Search for the cell housing the specified text and yield its (x, y) center coordinate. 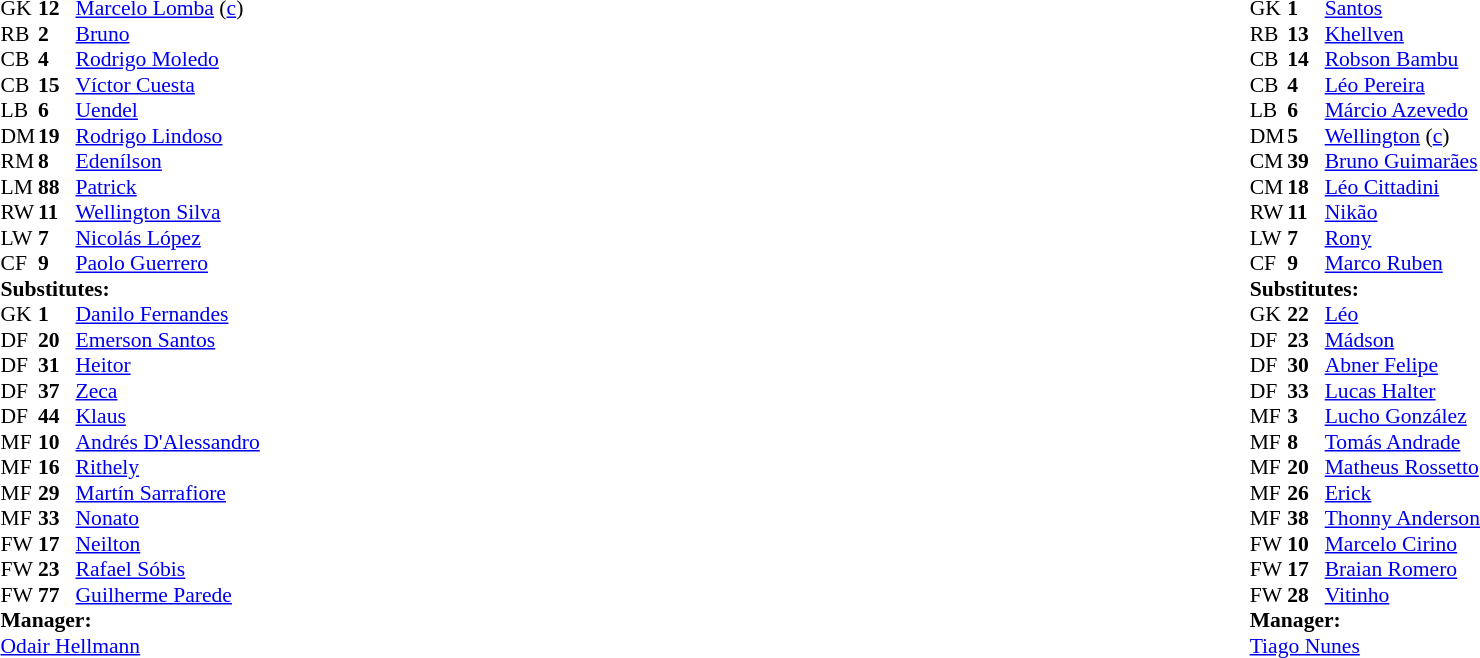
Robson Bambu (1402, 59)
Emerson Santos (168, 340)
Lucas Halter (1402, 391)
Uendel (168, 111)
Wellington Silva (168, 213)
Rodrigo Moledo (168, 59)
Andrés D'Alessandro (168, 442)
37 (57, 391)
Matheus Rossetto (1402, 467)
5 (1306, 136)
29 (57, 493)
Nicolás López (168, 238)
28 (1306, 595)
Zeca (168, 391)
Khellven (1402, 34)
Paolo Guerrero (168, 263)
Marco Ruben (1402, 263)
30 (1306, 365)
Neilton (168, 544)
Léo Cittadini (1402, 187)
Tomás Andrade (1402, 442)
Vitinho (1402, 595)
Léo Pereira (1402, 85)
Bruno Guimarães (1402, 161)
38 (1306, 519)
44 (57, 417)
Martín Sarrafiore (168, 493)
22 (1306, 315)
Marcelo Cirino (1402, 544)
18 (1306, 187)
Bruno (168, 34)
Rodrigo Lindoso (168, 136)
77 (57, 595)
Guilherme Parede (168, 595)
31 (57, 365)
Nikão (1402, 213)
Thonny Anderson (1402, 519)
2 (57, 34)
15 (57, 85)
Rony (1402, 238)
Erick (1402, 493)
3 (1306, 417)
88 (57, 187)
26 (1306, 493)
Mádson (1402, 340)
Lucho González (1402, 417)
Léo (1402, 315)
Víctor Cuesta (168, 85)
16 (57, 467)
LM (19, 187)
Danilo Fernandes (168, 315)
Rithely (168, 467)
14 (1306, 59)
Heitor (168, 365)
Edenílson (168, 161)
39 (1306, 161)
Klaus (168, 417)
Abner Felipe (1402, 365)
Wellington (c) (1402, 136)
Nonato (168, 519)
13 (1306, 34)
Patrick (168, 187)
Márcio Azevedo (1402, 111)
Rafael Sóbis (168, 569)
Braian Romero (1402, 569)
1 (57, 315)
19 (57, 136)
RM (19, 161)
